Locate the cell with the specified text and output its (x, y) center coordinate. 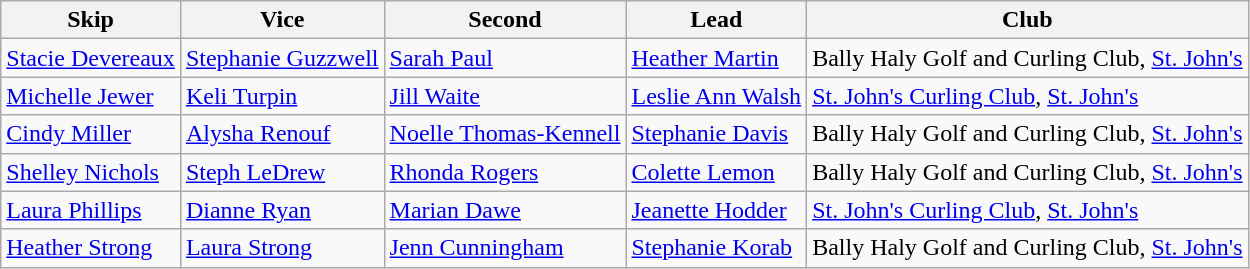
Sarah Paul (505, 58)
Jill Waite (505, 96)
Vice (282, 20)
Jeanette Hodder (716, 210)
Dianne Ryan (282, 210)
Shelley Nichols (91, 172)
Laura Phillips (91, 210)
Second (505, 20)
Heather Martin (716, 58)
Leslie Ann Walsh (716, 96)
Marian Dawe (505, 210)
Colette Lemon (716, 172)
Stephanie Davis (716, 134)
Rhonda Rogers (505, 172)
Michelle Jewer (91, 96)
Club (1028, 20)
Alysha Renouf (282, 134)
Noelle Thomas-Kennell (505, 134)
Cindy Miller (91, 134)
Stephanie Korab (716, 248)
Heather Strong (91, 248)
Skip (91, 20)
Steph LeDrew (282, 172)
Stacie Devereaux (91, 58)
Stephanie Guzzwell (282, 58)
Lead (716, 20)
Keli Turpin (282, 96)
Laura Strong (282, 248)
Jenn Cunningham (505, 248)
